Determine the (X, Y) coordinate at the center of the cell enclosing the given text.  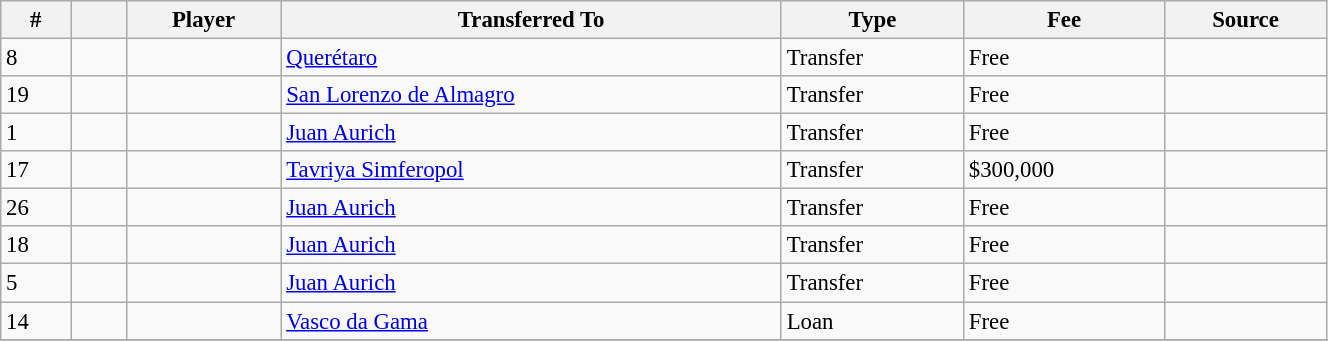
14 (36, 321)
17 (36, 170)
26 (36, 208)
Tavriya Simferopol (532, 170)
# (36, 20)
$300,000 (1064, 170)
Type (872, 20)
18 (36, 245)
5 (36, 283)
1 (36, 133)
Fee (1064, 20)
Loan (872, 321)
Transferred To (532, 20)
Querétaro (532, 58)
8 (36, 58)
Source (1246, 20)
19 (36, 95)
San Lorenzo de Almagro (532, 95)
Vasco da Gama (532, 321)
Player (204, 20)
